Determine the [x, y] coordinate at the center of the cell enclosing the given text.  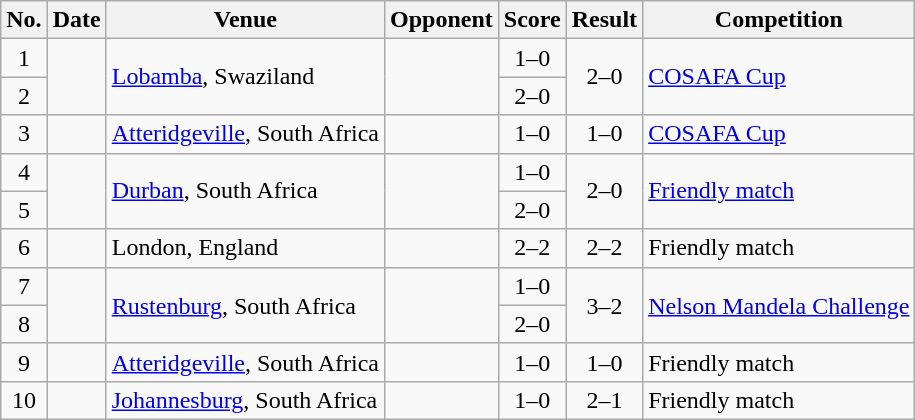
Rustenburg, South Africa [245, 305]
2 [24, 96]
3 [24, 134]
4 [24, 172]
Durban, South Africa [245, 191]
Opponent [442, 20]
6 [24, 248]
Competition [779, 20]
Nelson Mandela Challenge [779, 305]
2–1 [604, 400]
3–2 [604, 305]
8 [24, 324]
10 [24, 400]
Score [532, 20]
Venue [245, 20]
5 [24, 210]
Date [76, 20]
9 [24, 362]
No. [24, 20]
Lobamba, Swaziland [245, 77]
Result [604, 20]
7 [24, 286]
Johannesburg, South Africa [245, 400]
London, England [245, 248]
1 [24, 58]
